Pinpoint the cell where the given text exists, returning its (x, y) midpoint coordinate. 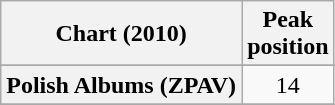
Peakposition (288, 34)
Polish Albums (ZPAV) (122, 85)
14 (288, 85)
Chart (2010) (122, 34)
